From the cell containing the given text, extract its center point as [x, y] coordinate. 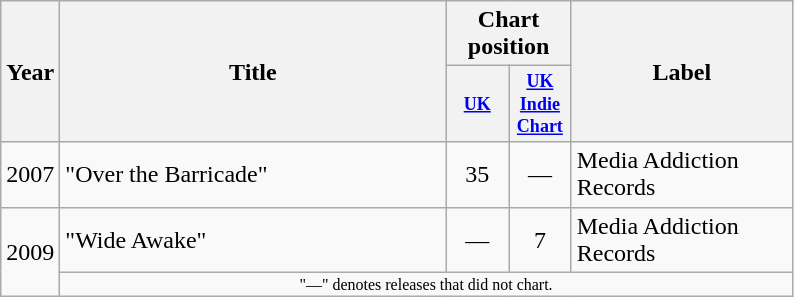
"Over the Barricade" [253, 174]
"Wide Awake" [253, 240]
UK Indie Chart [540, 104]
2009 [30, 252]
2007 [30, 174]
"—" denotes releases that did not chart. [426, 284]
UK [478, 104]
Label [682, 72]
7 [540, 240]
Title [253, 72]
35 [478, 174]
Chart position [508, 34]
Year [30, 72]
